Identify which cell holds the provided text, then report its [X, Y] central coordinate. 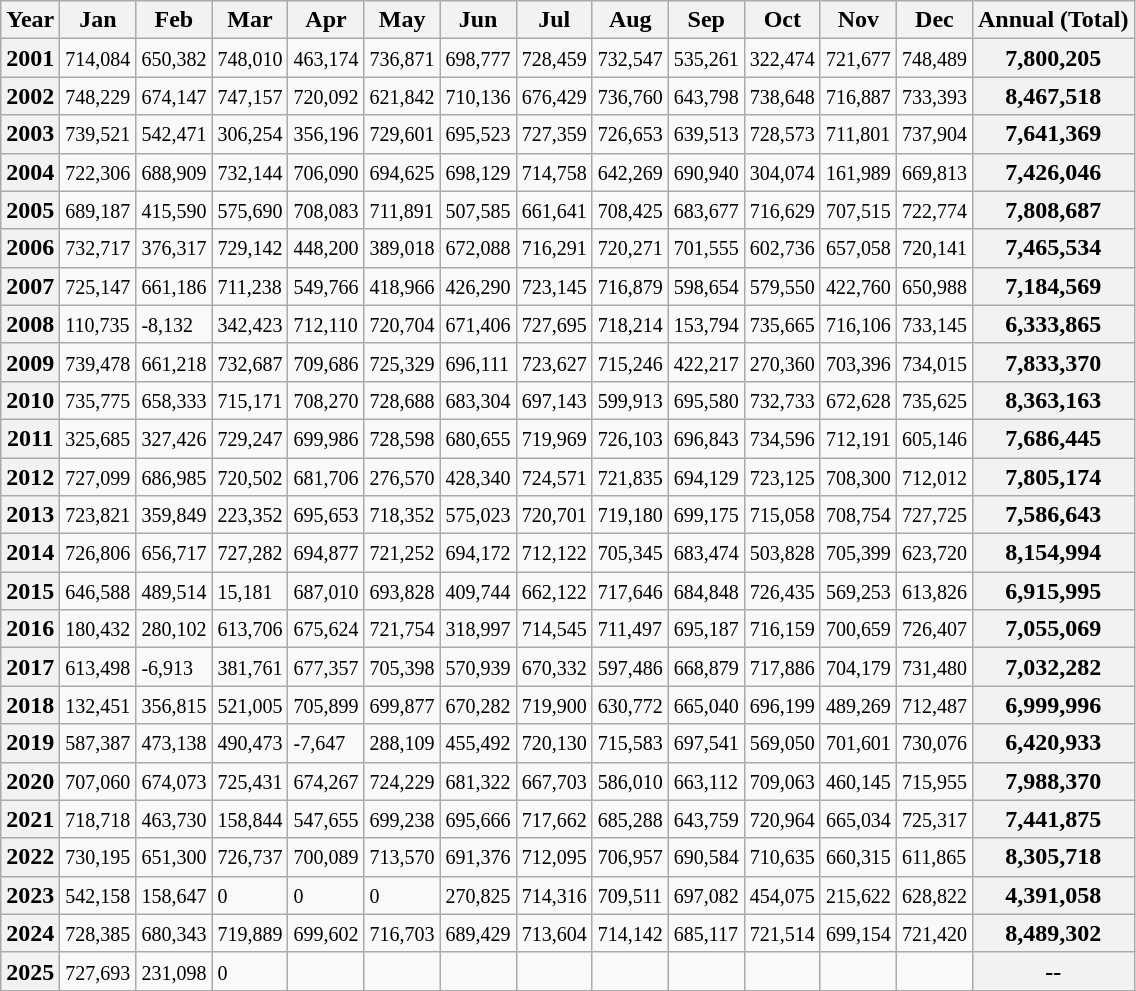
723,125 [782, 477]
2020 [30, 781]
418,966 [402, 286]
4,391,058 [1053, 895]
463,730 [174, 819]
7,805,174 [1053, 477]
699,602 [326, 933]
2005 [30, 210]
611,865 [934, 857]
Aug [630, 20]
650,988 [934, 286]
729,142 [250, 248]
728,688 [402, 400]
734,015 [934, 362]
728,459 [554, 58]
132,451 [98, 705]
695,666 [478, 819]
685,288 [630, 819]
689,429 [478, 933]
715,583 [630, 743]
454,075 [782, 895]
694,172 [478, 553]
720,271 [630, 248]
158,647 [174, 895]
720,704 [402, 324]
2022 [30, 857]
569,050 [782, 743]
677,357 [326, 667]
731,480 [934, 667]
728,385 [98, 933]
720,092 [326, 96]
712,110 [326, 324]
708,425 [630, 210]
161,989 [858, 172]
725,431 [250, 781]
288,109 [402, 743]
473,138 [174, 743]
688,909 [174, 172]
7,800,205 [1053, 58]
489,269 [858, 705]
710,136 [478, 96]
Annual (Total) [1053, 20]
448,200 [326, 248]
597,486 [630, 667]
717,886 [782, 667]
2008 [30, 324]
2018 [30, 705]
670,332 [554, 667]
735,625 [934, 400]
Jan [98, 20]
732,717 [98, 248]
723,145 [554, 286]
715,058 [782, 515]
733,393 [934, 96]
2013 [30, 515]
715,246 [630, 362]
726,407 [934, 629]
-6,913 [174, 667]
2012 [30, 477]
7,988,370 [1053, 781]
687,010 [326, 591]
716,106 [858, 324]
676,429 [554, 96]
280,102 [174, 629]
359,849 [174, 515]
223,352 [250, 515]
721,677 [858, 58]
696,843 [706, 438]
613,706 [250, 629]
2023 [30, 895]
2021 [30, 819]
490,473 [250, 743]
727,359 [554, 134]
699,238 [402, 819]
586,010 [630, 781]
714,758 [554, 172]
699,175 [706, 515]
Jul [554, 20]
Dec [934, 20]
322,474 [782, 58]
715,955 [934, 781]
721,514 [782, 933]
2004 [30, 172]
672,088 [478, 248]
2025 [30, 971]
658,333 [174, 400]
674,073 [174, 781]
613,498 [98, 667]
110,735 [98, 324]
721,252 [402, 553]
674,267 [326, 781]
748,229 [98, 96]
356,196 [326, 134]
696,111 [478, 362]
6,420,933 [1053, 743]
681,322 [478, 781]
716,879 [630, 286]
693,828 [402, 591]
732,687 [250, 362]
727,282 [250, 553]
716,703 [402, 933]
708,083 [326, 210]
680,655 [478, 438]
706,090 [326, 172]
684,848 [706, 591]
7,686,445 [1053, 438]
734,596 [782, 438]
710,635 [782, 857]
2007 [30, 286]
720,701 [554, 515]
Sep [706, 20]
690,940 [706, 172]
738,648 [782, 96]
714,316 [554, 895]
415,590 [174, 210]
727,693 [98, 971]
7,586,643 [1053, 515]
663,112 [706, 781]
727,099 [98, 477]
7,465,534 [1053, 248]
671,406 [478, 324]
724,229 [402, 781]
657,058 [858, 248]
7,441,875 [1053, 819]
667,703 [554, 781]
720,130 [554, 743]
Mar [250, 20]
727,695 [554, 324]
7,426,046 [1053, 172]
158,844 [250, 819]
712,095 [554, 857]
727,725 [934, 515]
717,646 [630, 591]
732,733 [782, 400]
708,754 [858, 515]
721,835 [630, 477]
6,915,995 [1053, 591]
705,899 [326, 705]
718,718 [98, 819]
6,333,865 [1053, 324]
729,247 [250, 438]
735,665 [782, 324]
668,879 [706, 667]
463,174 [326, 58]
707,060 [98, 781]
739,478 [98, 362]
422,217 [706, 362]
661,186 [174, 286]
15,181 [250, 591]
698,777 [478, 58]
712,191 [858, 438]
7,032,282 [1053, 667]
376,317 [174, 248]
683,474 [706, 553]
686,985 [174, 477]
306,254 [250, 134]
535,261 [706, 58]
7,184,569 [1053, 286]
709,063 [782, 781]
569,253 [858, 591]
602,736 [782, 248]
646,588 [98, 591]
675,624 [326, 629]
716,887 [858, 96]
714,545 [554, 629]
503,828 [782, 553]
723,821 [98, 515]
270,360 [782, 362]
695,653 [326, 515]
726,737 [250, 857]
153,794 [706, 324]
685,117 [706, 933]
715,171 [250, 400]
728,598 [402, 438]
661,641 [554, 210]
7,055,069 [1053, 629]
699,877 [402, 705]
711,497 [630, 629]
700,659 [858, 629]
719,889 [250, 933]
707,515 [858, 210]
728,573 [782, 134]
736,871 [402, 58]
8,489,302 [1053, 933]
696,199 [782, 705]
665,040 [706, 705]
630,772 [630, 705]
2019 [30, 743]
7,833,370 [1053, 362]
605,146 [934, 438]
699,986 [326, 438]
549,766 [326, 286]
2014 [30, 553]
694,625 [402, 172]
643,798 [706, 96]
703,396 [858, 362]
231,098 [174, 971]
7,808,687 [1053, 210]
699,154 [858, 933]
723,627 [554, 362]
180,432 [98, 629]
2024 [30, 933]
719,969 [554, 438]
719,900 [554, 705]
Feb [174, 20]
327,426 [174, 438]
270,825 [478, 895]
325,685 [98, 438]
737,904 [934, 134]
669,813 [934, 172]
720,141 [934, 248]
-7,647 [326, 743]
683,304 [478, 400]
748,489 [934, 58]
704,179 [858, 667]
718,214 [630, 324]
714,142 [630, 933]
716,629 [782, 210]
2017 [30, 667]
681,706 [326, 477]
732,547 [630, 58]
733,145 [934, 324]
730,195 [98, 857]
489,514 [174, 591]
356,815 [174, 705]
712,012 [934, 477]
2001 [30, 58]
726,806 [98, 553]
579,550 [782, 286]
747,157 [250, 96]
709,511 [630, 895]
7,641,369 [1053, 134]
739,521 [98, 134]
342,423 [250, 324]
726,435 [782, 591]
542,158 [98, 895]
422,760 [858, 286]
8,363,163 [1053, 400]
Nov [858, 20]
694,877 [326, 553]
695,187 [706, 629]
215,622 [858, 895]
722,774 [934, 210]
670,282 [478, 705]
2010 [30, 400]
730,076 [934, 743]
2011 [30, 438]
729,601 [402, 134]
709,686 [326, 362]
713,604 [554, 933]
2015 [30, 591]
717,662 [554, 819]
721,754 [402, 629]
-8,132 [174, 324]
683,677 [706, 210]
697,082 [706, 895]
680,343 [174, 933]
701,601 [858, 743]
426,290 [478, 286]
2016 [30, 629]
698,129 [478, 172]
672,628 [858, 400]
389,018 [402, 248]
575,023 [478, 515]
736,760 [630, 96]
318,997 [478, 629]
722,306 [98, 172]
711,238 [250, 286]
695,580 [706, 400]
642,269 [630, 172]
697,143 [554, 400]
725,147 [98, 286]
706,957 [630, 857]
716,159 [782, 629]
455,492 [478, 743]
716,291 [554, 248]
599,913 [630, 400]
Jun [478, 20]
May [402, 20]
714,084 [98, 58]
712,122 [554, 553]
661,218 [174, 362]
660,315 [858, 857]
643,759 [706, 819]
720,964 [782, 819]
748,010 [250, 58]
570,939 [478, 667]
587,387 [98, 743]
665,034 [858, 819]
713,570 [402, 857]
-- [1053, 971]
650,382 [174, 58]
732,144 [250, 172]
Oct [782, 20]
689,187 [98, 210]
724,571 [554, 477]
705,399 [858, 553]
623,720 [934, 553]
700,089 [326, 857]
691,376 [478, 857]
651,300 [174, 857]
276,570 [402, 477]
Year [30, 20]
2003 [30, 134]
6,999,996 [1053, 705]
409,744 [478, 591]
695,523 [478, 134]
613,826 [934, 591]
662,122 [554, 591]
628,822 [934, 895]
547,655 [326, 819]
2002 [30, 96]
428,340 [478, 477]
8,467,518 [1053, 96]
725,317 [934, 819]
708,300 [858, 477]
639,513 [706, 134]
460,145 [858, 781]
694,129 [706, 477]
705,398 [402, 667]
720,502 [250, 477]
719,180 [630, 515]
2009 [30, 362]
521,005 [250, 705]
542,471 [174, 134]
621,842 [402, 96]
8,305,718 [1053, 857]
726,103 [630, 438]
711,801 [858, 134]
712,487 [934, 705]
711,891 [402, 210]
598,654 [706, 286]
697,541 [706, 743]
381,761 [250, 667]
701,555 [706, 248]
674,147 [174, 96]
2006 [30, 248]
708,270 [326, 400]
304,074 [782, 172]
Apr [326, 20]
705,345 [630, 553]
507,585 [478, 210]
8,154,994 [1053, 553]
721,420 [934, 933]
735,775 [98, 400]
725,329 [402, 362]
656,717 [174, 553]
690,584 [706, 857]
718,352 [402, 515]
575,690 [250, 210]
726,653 [630, 134]
